Extract the (x, y) coordinate from the center of the cell holding the provided text.  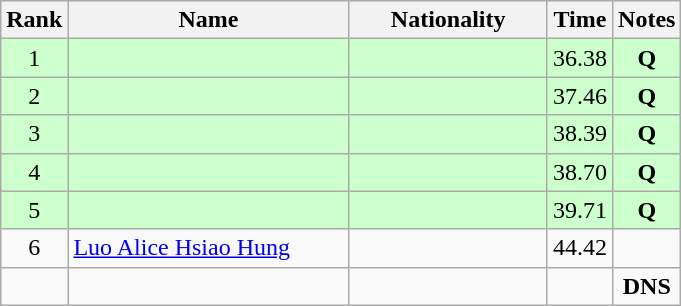
44.42 (580, 248)
38.70 (580, 172)
1 (34, 58)
4 (34, 172)
2 (34, 96)
6 (34, 248)
Name (208, 20)
Rank (34, 20)
39.71 (580, 210)
3 (34, 134)
Notes (647, 20)
Nationality (448, 20)
Luo Alice Hsiao Hung (208, 248)
38.39 (580, 134)
5 (34, 210)
Time (580, 20)
36.38 (580, 58)
DNS (647, 286)
37.46 (580, 96)
